From the cell containing the given text, extract its center point as (x, y) coordinate. 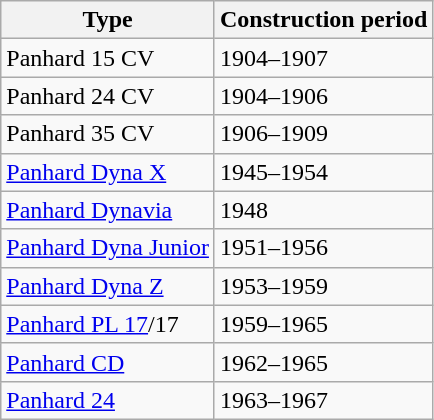
Panhard 35 CV (108, 134)
Construction period (323, 20)
1948 (323, 210)
1959–1965 (323, 324)
Type (108, 20)
Panhard 24 CV (108, 96)
1951–1956 (323, 248)
1906–1909 (323, 134)
Panhard CD (108, 362)
Panhard Dyna Junior (108, 248)
Panhard Dyna Z (108, 286)
Panhard Dynavia (108, 210)
1904–1906 (323, 96)
Panhard PL 17/17 (108, 324)
Panhard 15 CV (108, 58)
1953–1959 (323, 286)
Panhard 24 (108, 400)
Panhard Dyna X (108, 172)
1962–1965 (323, 362)
1904–1907 (323, 58)
1963–1967 (323, 400)
1945–1954 (323, 172)
